Locate the cell with the specified text and output its [x, y] center coordinate. 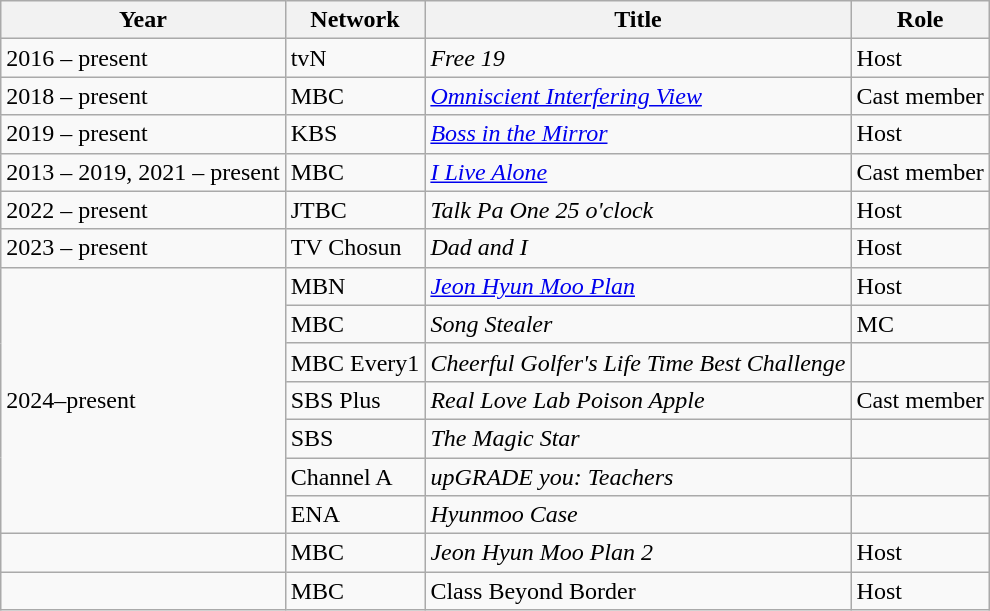
2016 – present [143, 58]
upGRADE you: Teachers [638, 477]
Title [638, 20]
2018 – present [143, 96]
2013 – 2019, 2021 – present [143, 172]
Hyunmoo Case [638, 515]
Channel A [355, 477]
SBS Plus [355, 400]
2019 – present [143, 134]
Role [920, 20]
Omniscient Interfering View [638, 96]
Network [355, 20]
Song Stealer [638, 324]
TV Chosun [355, 248]
Cheerful Golfer's Life Time Best Challenge [638, 362]
Boss in the Mirror [638, 134]
SBS [355, 438]
Talk Pa One 25 o'clock [638, 210]
MBN [355, 286]
KBS [355, 134]
ENA [355, 515]
MBC Every1 [355, 362]
Jeon Hyun Moo Plan [638, 286]
Dad and I [638, 248]
I Live Alone [638, 172]
Year [143, 20]
Jeon Hyun Moo Plan 2 [638, 553]
Class Beyond Border [638, 591]
2022 – present [143, 210]
JTBC [355, 210]
2023 – present [143, 248]
tvN [355, 58]
Real Love Lab Poison Apple [638, 400]
Free 19 [638, 58]
MC [920, 324]
The Magic Star [638, 438]
2024–present [143, 400]
